Return (x, y) of the center of cell containing provided text 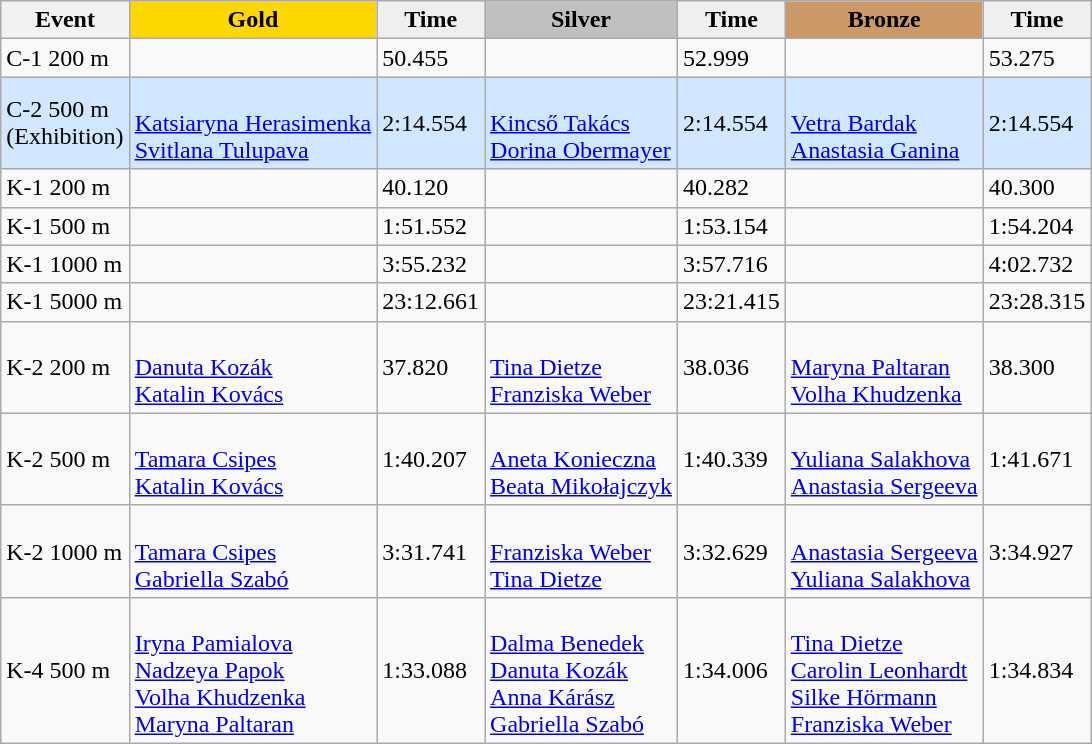
53.275 (1037, 58)
Aneta KoniecznaBeata Mikołajczyk (582, 459)
Iryna PamialovaNadzeya PapokVolha KhudzenkaMaryna Paltaran (253, 670)
Anastasia SergeevaYuliana Salakhova (884, 551)
38.036 (732, 367)
C-1 200 m (65, 58)
3:31.741 (431, 551)
1:33.088 (431, 670)
Gold (253, 20)
K-2 200 m (65, 367)
Maryna PaltaranVolha Khudzenka (884, 367)
Tamara CsipesKatalin Kovács (253, 459)
40.282 (732, 188)
Kincső TakácsDorina Obermayer (582, 123)
3:34.927 (1037, 551)
K-1 1000 m (65, 264)
40.300 (1037, 188)
1:34.834 (1037, 670)
50.455 (431, 58)
4:02.732 (1037, 264)
1:51.552 (431, 226)
23:28.315 (1037, 302)
1:54.204 (1037, 226)
Katsiaryna HerasimenkaSvitlana Tulupava (253, 123)
1:41.671 (1037, 459)
37.820 (431, 367)
Tina DietzeFranziska Weber (582, 367)
K-1 500 m (65, 226)
1:34.006 (732, 670)
Franziska WeberTina Dietze (582, 551)
52.999 (732, 58)
1:40.339 (732, 459)
40.120 (431, 188)
K-2 500 m (65, 459)
Danuta KozákKatalin Kovács (253, 367)
Vetra BardakAnastasia Ganina (884, 123)
3:57.716 (732, 264)
23:12.661 (431, 302)
K-2 1000 m (65, 551)
K-1 200 m (65, 188)
Yuliana SalakhovaAnastasia Sergeeva (884, 459)
1:53.154 (732, 226)
Tina DietzeCarolin LeonhardtSilke HörmannFranziska Weber (884, 670)
K-4 500 m (65, 670)
K-1 5000 m (65, 302)
3:55.232 (431, 264)
C-2 500 m(Exhibition) (65, 123)
Silver (582, 20)
Bronze (884, 20)
1:40.207 (431, 459)
Dalma BenedekDanuta KozákAnna KárászGabriella Szabó (582, 670)
23:21.415 (732, 302)
3:32.629 (732, 551)
Event (65, 20)
38.300 (1037, 367)
Tamara CsipesGabriella Szabó (253, 551)
